Locate the cell with the specified text and output its [x, y] center coordinate. 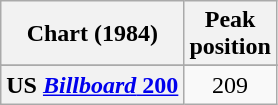
Peakposition [230, 34]
Chart (1984) [92, 34]
209 [230, 85]
US Billboard 200 [92, 85]
